Locate the cell with the specified text and output its (X, Y) center coordinate. 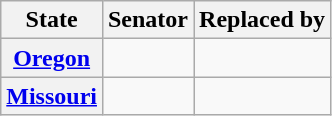
Missouri (52, 96)
State (52, 20)
Replaced by (262, 20)
Senator (148, 20)
Oregon (52, 58)
